Provide the [X, Y] coordinate of the cell's center where the given text is located.  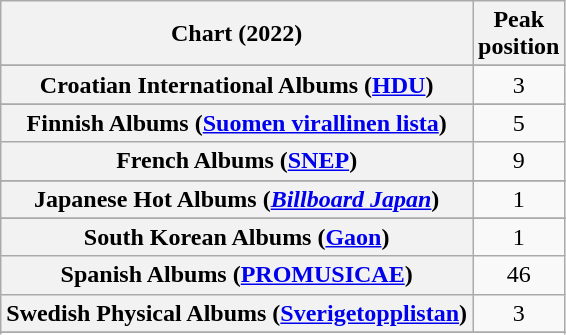
9 [519, 161]
Peakposition [519, 34]
Finnish Albums (Suomen virallinen lista) [237, 123]
Chart (2022) [237, 34]
5 [519, 123]
Swedish Physical Albums (Sverigetopplistan) [237, 313]
French Albums (SNEP) [237, 161]
South Korean Albums (Gaon) [237, 237]
Spanish Albums (PROMUSICAE) [237, 275]
46 [519, 275]
Japanese Hot Albums (Billboard Japan) [237, 199]
Croatian International Albums (HDU) [237, 85]
